Locate the cell with the specified text and output its [x, y] center coordinate. 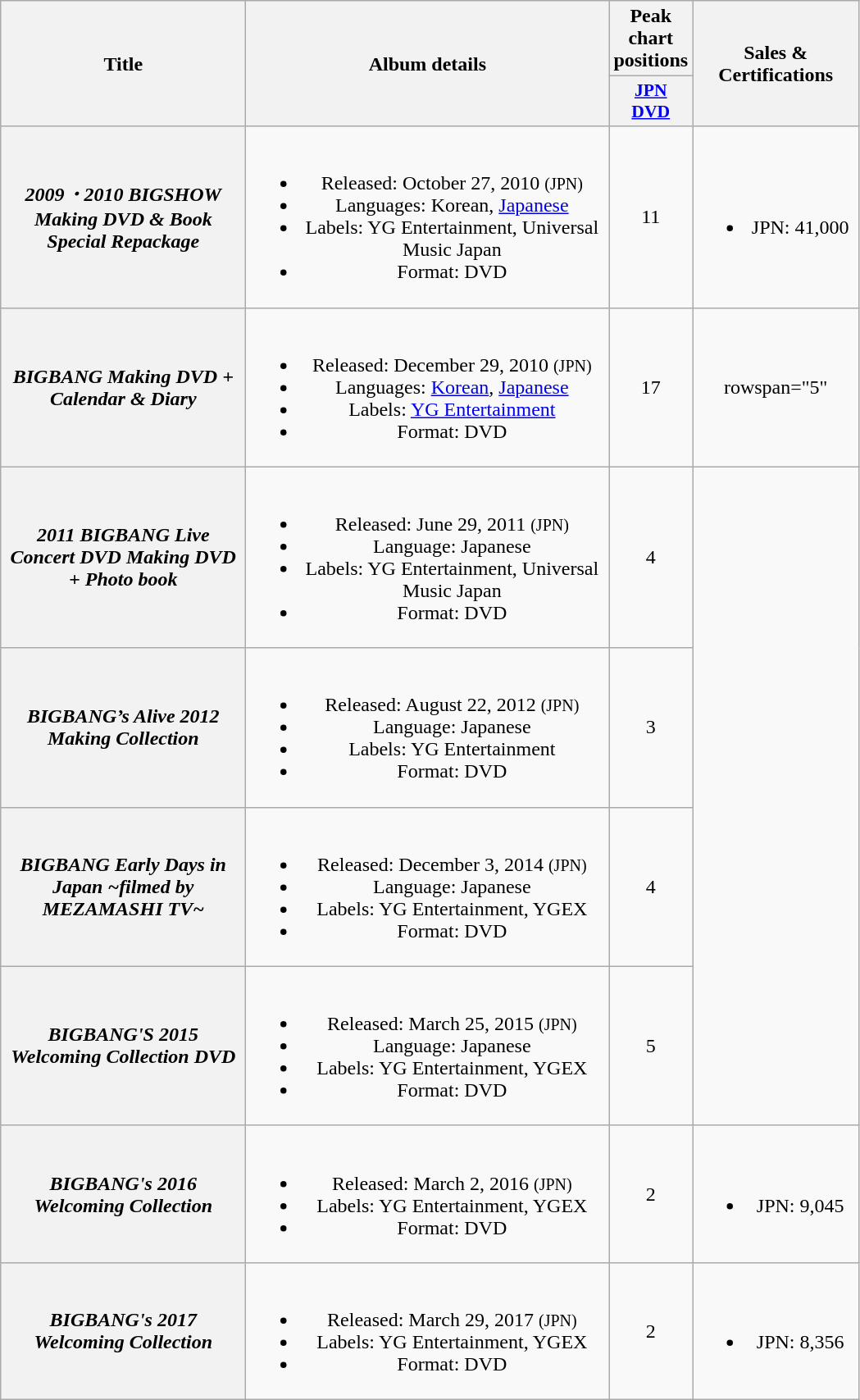
Released: March 29, 2017 (JPN)Labels: YG Entertainment, YGEXFormat: DVD [428, 1330]
5 [651, 1046]
BIGBANG Early Days in Japan ~filmed by MEZAMASHI TV~ [123, 887]
Released: October 27, 2010 (JPN)Languages: Korean, JapaneseLabels: YG Entertainment, Universal Music JapanFormat: DVD [428, 217]
Released: March 2, 2016 (JPN)Labels: YG Entertainment, YGEXFormat: DVD [428, 1194]
Title [123, 64]
JPN: 41,000 [776, 217]
BIGBANG's 2016 Welcoming Collection [123, 1194]
Sales & Certifications [776, 64]
Peak chart positions [651, 39]
rowspan="5" [776, 387]
2009・2010 BIGSHOW Making DVD & Book Special Repackage [123, 217]
BIGBANG Making DVD + Calendar & Diary [123, 387]
Released: June 29, 2011 (JPN)Language: JapaneseLabels: YG Entertainment, Universal Music JapanFormat: DVD [428, 558]
Released: December 29, 2010 (JPN)Languages: Korean, JapaneseLabels: YG EntertainmentFormat: DVD [428, 387]
JPN: 8,356 [776, 1330]
BIGBANG’s Alive 2012 Making Collection [123, 727]
JPNDVD [651, 102]
JPN: 9,045 [776, 1194]
BIGBANG's 2017 Welcoming Collection [123, 1330]
3 [651, 727]
11 [651, 217]
Released: December 3, 2014 (JPN)Language: JapaneseLabels: YG Entertainment, YGEXFormat: DVD [428, 887]
Released: March 25, 2015 (JPN)Language: JapaneseLabels: YG Entertainment, YGEXFormat: DVD [428, 1046]
2011 BIGBANG Live Concert DVD Making DVD + Photo book [123, 558]
Album details [428, 64]
BIGBANG'S 2015 Welcoming Collection DVD [123, 1046]
Released: August 22, 2012 (JPN)Language: JapaneseLabels: YG EntertainmentFormat: DVD [428, 727]
17 [651, 387]
